Pinpoint the cell where the given text exists, returning its (X, Y) midpoint coordinate. 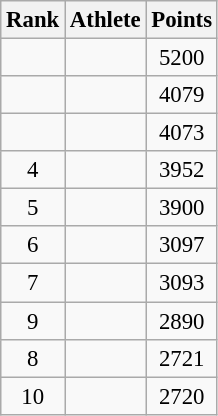
9 (33, 321)
10 (33, 396)
2721 (182, 358)
3900 (182, 208)
3093 (182, 283)
5 (33, 208)
Points (182, 20)
3952 (182, 170)
3097 (182, 245)
6 (33, 245)
4079 (182, 95)
2890 (182, 321)
4 (33, 170)
Athlete (106, 20)
4073 (182, 133)
2720 (182, 396)
8 (33, 358)
5200 (182, 58)
7 (33, 283)
Rank (33, 20)
